Scan for the cell matching the given text and deliver its (x, y) coordinate at center. 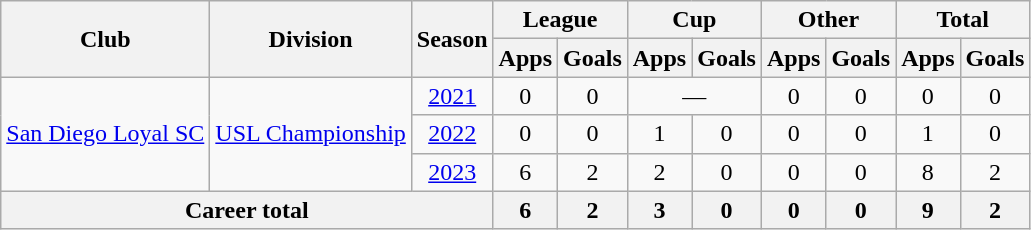
9 (928, 210)
2023 (452, 172)
2022 (452, 134)
— (694, 96)
Cup (694, 20)
Season (452, 39)
Total (963, 20)
Division (311, 39)
Other (828, 20)
USL Championship (311, 134)
League (560, 20)
Club (106, 39)
8 (928, 172)
3 (659, 210)
2021 (452, 96)
San Diego Loyal SC (106, 134)
Career total (247, 210)
